Return the (x, y) coordinate for the center point of the cell that contains the specified text.  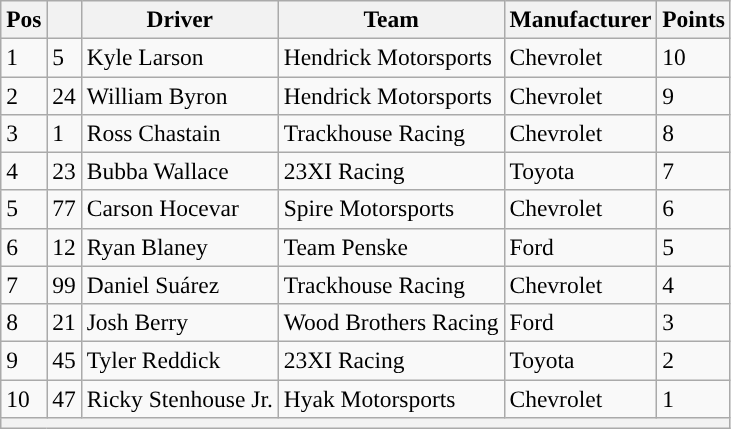
45 (64, 360)
Wood Brothers Racing (391, 322)
Ross Chastain (180, 133)
Team (391, 19)
24 (64, 95)
77 (64, 209)
23 (64, 171)
Ricky Stenhouse Jr. (180, 398)
Points (694, 19)
Spire Motorsports (391, 209)
Hyak Motorsports (391, 398)
Carson Hocevar (180, 209)
Kyle Larson (180, 57)
12 (64, 247)
99 (64, 285)
Ryan Blaney (180, 247)
21 (64, 322)
Bubba Wallace (180, 171)
Team Penske (391, 247)
Driver (180, 19)
Pos (24, 19)
Josh Berry (180, 322)
William Byron (180, 95)
47 (64, 398)
Tyler Reddick (180, 360)
Daniel Suárez (180, 285)
Manufacturer (580, 19)
